For the text-containing cell, return its midpoint in (x, y) coordinate format. 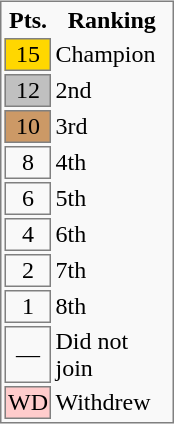
Withdrew (112, 404)
2nd (112, 92)
6 (28, 200)
2 (28, 272)
Ranking (112, 21)
12 (28, 92)
Pts. (28, 21)
Champion (112, 56)
— (28, 356)
6th (112, 236)
WD (28, 404)
1 (28, 308)
4th (112, 164)
15 (28, 56)
7th (112, 272)
4 (28, 236)
10 (28, 128)
5th (112, 200)
3rd (112, 128)
8 (28, 164)
Did not join (112, 356)
8th (112, 308)
